Identify which cell holds the provided text, then report its (x, y) central coordinate. 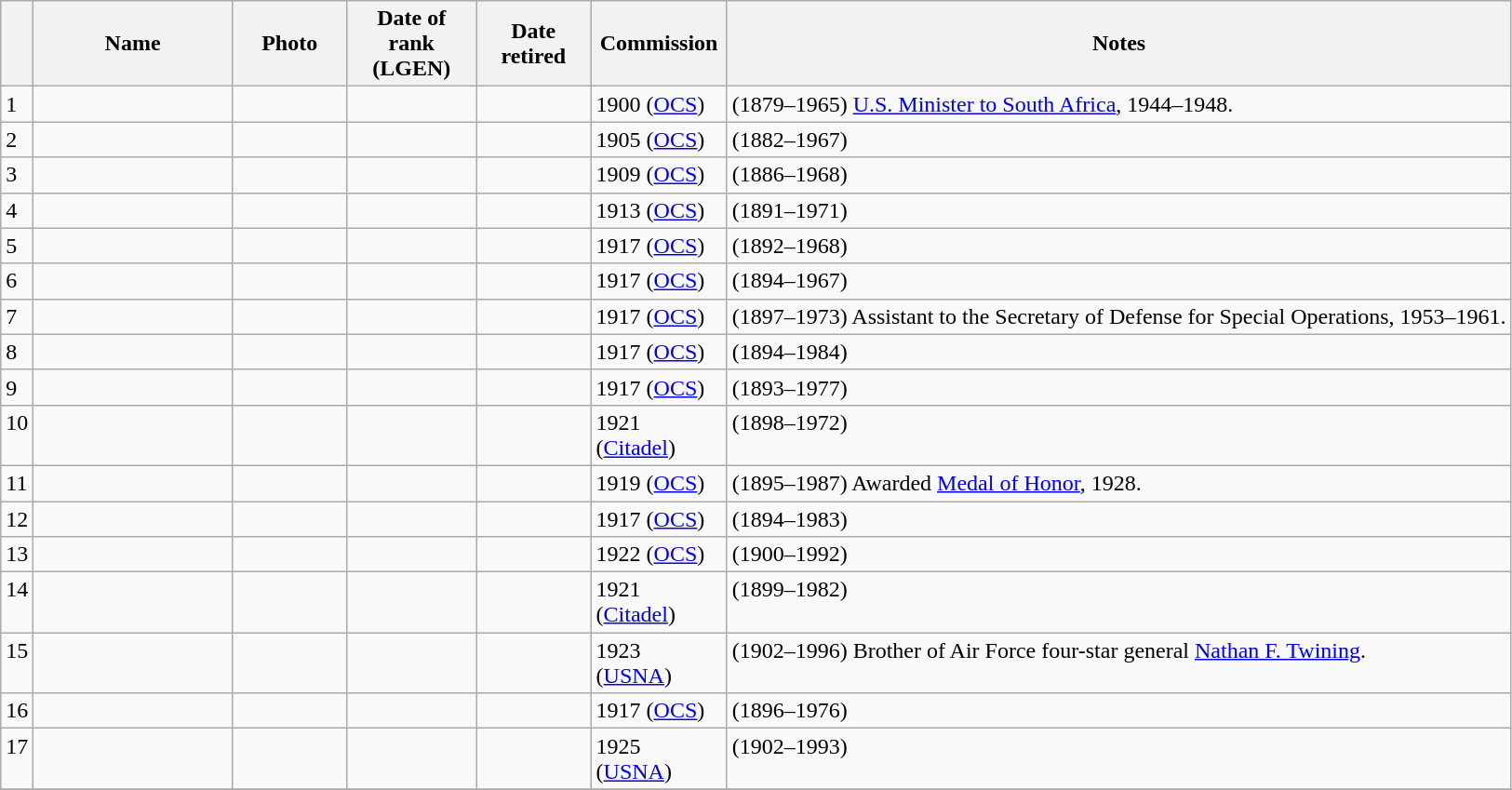
(1899–1982) (1118, 603)
10 (17, 435)
5 (17, 246)
1925 (USNA) (659, 759)
3 (17, 175)
16 (17, 711)
4 (17, 210)
Notes (1118, 44)
Commission (659, 44)
(1896–1976) (1118, 711)
Date retired (534, 44)
(1892–1968) (1118, 246)
8 (17, 352)
1 (17, 104)
(1897–1973) Assistant to the Secretary of Defense for Special Operations, 1953–1961. (1118, 316)
Date of rank (LGEN) (411, 44)
7 (17, 316)
1900 (OCS) (659, 104)
6 (17, 281)
(1902–1993) (1118, 759)
Photo (289, 44)
(1886–1968) (1118, 175)
(1895–1987) Awarded Medal of Honor, 1928. (1118, 483)
1919 (OCS) (659, 483)
17 (17, 759)
2 (17, 140)
1909 (OCS) (659, 175)
1922 (OCS) (659, 555)
(1882–1967) (1118, 140)
(1898–1972) (1118, 435)
(1893–1977) (1118, 387)
(1894–1983) (1118, 518)
13 (17, 555)
12 (17, 518)
(1900–1992) (1118, 555)
(1894–1967) (1118, 281)
(1902–1996) Brother of Air Force four-star general Nathan F. Twining. (1118, 663)
1923 (USNA) (659, 663)
Name (133, 44)
9 (17, 387)
14 (17, 603)
1905 (OCS) (659, 140)
(1879–1965) U.S. Minister to South Africa, 1944–1948. (1118, 104)
1913 (OCS) (659, 210)
(1891–1971) (1118, 210)
15 (17, 663)
(1894–1984) (1118, 352)
11 (17, 483)
